Detect which cell encompasses the target text, then output its (X, Y) center coordinate. 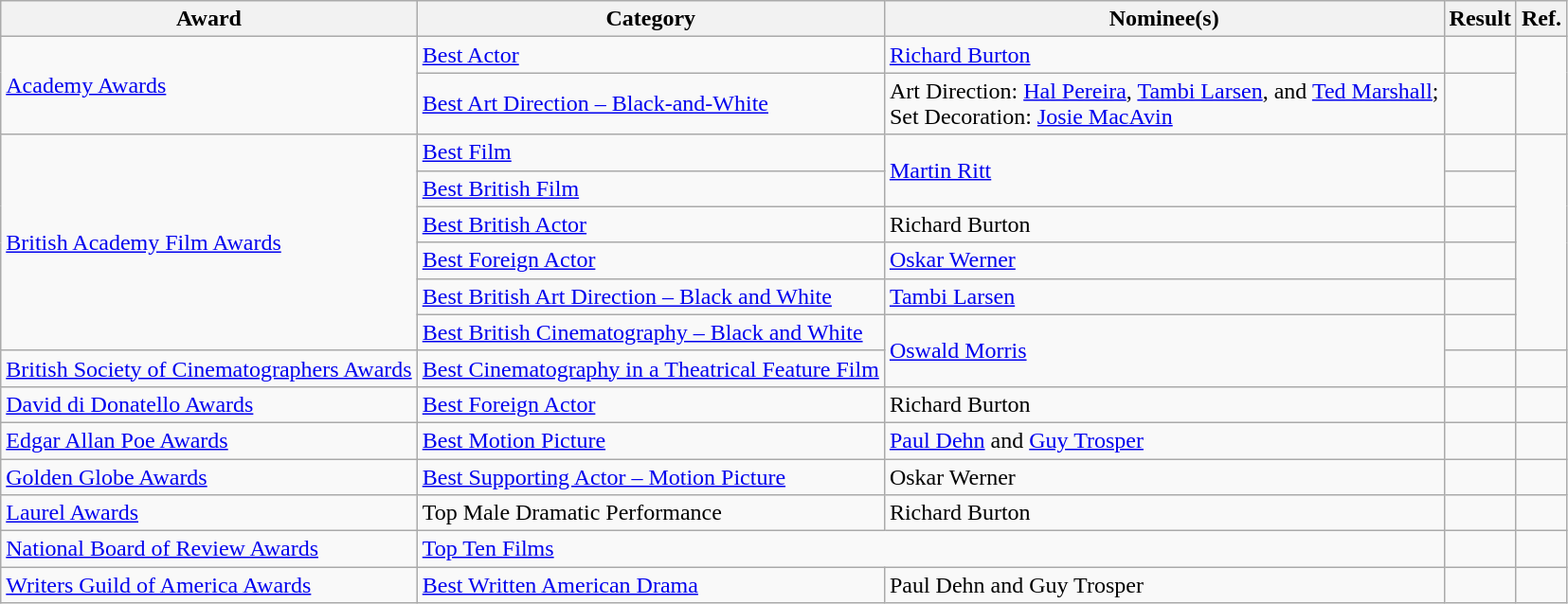
Best British Film (650, 188)
Award (208, 19)
Academy Awards (208, 85)
Art Direction: Hal Pereira, Tambi Larsen, and Ted Marshall; Set Decoration: Josie MacAvin (1163, 104)
Best Supporting Actor – Motion Picture (650, 476)
Laurel Awards (208, 513)
Best British Actor (650, 224)
David di Donatello Awards (208, 404)
Top Male Dramatic Performance (650, 513)
Best British Cinematography – Black and White (650, 332)
Best Actor (650, 55)
Edgar Allan Poe Awards (208, 440)
Best Written American Drama (650, 585)
Writers Guild of America Awards (208, 585)
British Society of Cinematographers Awards (208, 368)
Golden Globe Awards (208, 476)
British Academy Film Awards (208, 242)
Top Ten Films (930, 549)
Best Art Direction – Black-and-White (650, 104)
Best Cinematography in a Theatrical Feature Film (650, 368)
Oswald Morris (1163, 350)
Best British Art Direction – Black and White (650, 296)
Category (650, 19)
Result (1480, 19)
National Board of Review Awards (208, 549)
Best Film (650, 152)
Martin Ritt (1163, 170)
Nominee(s) (1163, 19)
Ref. (1541, 19)
Tambi Larsen (1163, 296)
Best Motion Picture (650, 440)
